Return the (X, Y) coordinate for the center point of the cell that contains the specified text.  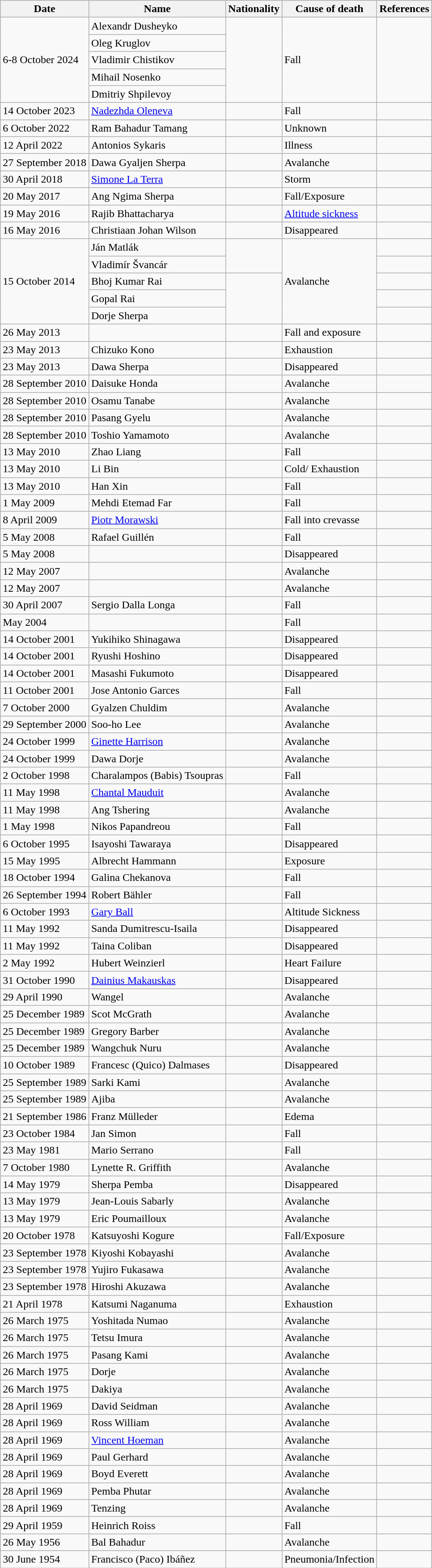
Dmitriy Shpilevoy (157, 94)
Altitude Sickness (329, 912)
Mehdi Etemad Far (157, 503)
26 September 1994 (45, 895)
30 April 2007 (45, 605)
Ram Bahadur Tamang (157, 128)
Kiyoshi Kobayashi (157, 1252)
Galina Chekanova (157, 878)
Ajiba (157, 1099)
Osamu Tanabe (157, 401)
Hiroshi Akuzawa (157, 1286)
Vladimír Švancár (157, 265)
Heart Failure (329, 963)
Cause of death (329, 9)
29 April 1959 (45, 1525)
2 October 1998 (45, 776)
Illness (329, 145)
Gary Ball (157, 912)
Ang Ngima Sherpa (157, 196)
Dawa Sherpa (157, 367)
Storm (329, 179)
Simone La Terra (157, 179)
Sergio Dalla Longa (157, 605)
Wangchuk Nuru (157, 1048)
Name (157, 9)
20 May 2017 (45, 196)
6 October 1995 (45, 844)
Soo-ho Lee (157, 724)
Paul Gerhard (157, 1457)
7 October 1980 (45, 1167)
Gregory Barber (157, 1031)
Yukihiko Shinagawa (157, 639)
21 September 1986 (45, 1116)
Yoshitada Numao (157, 1321)
Lynette R. Griffith (157, 1167)
Ján Matlák (157, 248)
Cold/ Exhaustion (329, 469)
Han Xin (157, 486)
Isayoshi Tawaraya (157, 844)
Mario Serrano (157, 1150)
Pasang Gyelu (157, 418)
6-8 October 2024 (45, 60)
Alexandr Dusheyko (157, 26)
Pemba Phutar (157, 1491)
Unknown (329, 128)
Chizuko Kono (157, 350)
Ryushi Hoshino (157, 656)
Fall and exposure (329, 333)
Nikos Papandreou (157, 827)
Jan Simon (157, 1133)
Altitude sickness (329, 214)
Charalampos (Babis) Tsoupras (157, 776)
Exposure (329, 861)
Boyd Everett (157, 1474)
21 April 1978 (45, 1304)
David Seidman (157, 1406)
23 October 1984 (45, 1133)
8 April 2009 (45, 520)
Sanda Dumitrescu-Isaila (157, 929)
Zhao Liang (157, 452)
Toshio Yamamoto (157, 435)
Oleg Kruglov (157, 43)
Tetsu Imura (157, 1338)
Ginette Harrison (157, 741)
14 October 2023 (45, 111)
Christiaan Johan Wilson (157, 231)
Hubert Weinzierl (157, 963)
30 June 1954 (45, 1559)
Gopal Rai (157, 299)
1 May 2009 (45, 503)
Ang Tshering (157, 810)
6 October 2022 (45, 128)
1 May 1998 (45, 827)
23 May 1981 (45, 1150)
Rafael Guillén (157, 537)
Sarki Kami (157, 1082)
Jose Antonio Garces (157, 690)
Sherpa Pemba (157, 1184)
Bal Bahadur (157, 1542)
Edema (329, 1116)
Dakiya (157, 1389)
Robert Bähler (157, 895)
Eric Poumailloux (157, 1218)
Dawa Gyaljen Sherpa (157, 162)
Nadezhda Oleneva (157, 111)
11 October 2001 (45, 690)
31 October 1990 (45, 980)
Heinrich Roiss (157, 1525)
Rajib Bhattacharya (157, 214)
Nationality (254, 9)
26 May 1956 (45, 1542)
Vincent Hoeman (157, 1440)
Fall into crevasse (329, 520)
29 April 1990 (45, 997)
Bhoj Kumar Rai (157, 282)
20 October 1978 (45, 1235)
30 April 2018 (45, 179)
2 May 1992 (45, 963)
Pasang Kami (157, 1355)
Scot McGrath (157, 1014)
Tenzing (157, 1508)
29 September 2000 (45, 724)
Yujiro Fukasawa (157, 1269)
Taina Coliban (157, 946)
Francisco (Paco) Ibáñez (157, 1559)
Dainius Makauskas (157, 980)
6 October 1993 (45, 912)
26 May 2013 (45, 333)
Antonios Sykaris (157, 145)
7 October 2000 (45, 707)
Dawa Dorje (157, 759)
Franz Mülleder (157, 1116)
10 October 1989 (45, 1065)
15 May 1995 (45, 861)
15 October 2014 (45, 282)
May 2004 (45, 622)
14 May 1979 (45, 1184)
Mihail Nosenko (157, 77)
Ross William (157, 1423)
Dorje Sherpa (157, 316)
Wangel (157, 997)
Albrecht Hammann (157, 861)
Daisuke Honda (157, 384)
27 September 2018 (45, 162)
Masashi Fukumoto (157, 673)
12 April 2022 (45, 145)
Li Bin (157, 469)
18 October 1994 (45, 878)
Dorje (157, 1372)
Katsuyoshi Kogure (157, 1235)
Francesc (Quico) Dalmases (157, 1065)
Pneumonia/Infection (329, 1559)
Chantal Mauduit (157, 793)
16 May 2016 (45, 231)
Jean-Louis Sabarly (157, 1201)
Piotr Morawski (157, 520)
References (404, 9)
19 May 2016 (45, 214)
Gyalzen Chuldim (157, 707)
Date (45, 9)
Katsumi Naganuma (157, 1304)
Vladimir Chistikov (157, 60)
